For the text-containing cell, return its midpoint in (x, y) coordinate format. 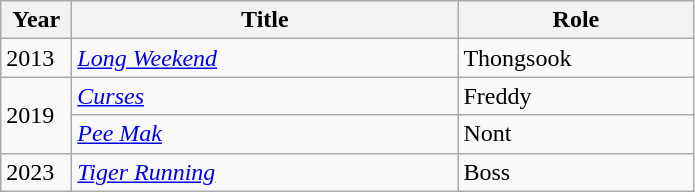
Freddy (576, 96)
Year (36, 20)
Pee Mak (265, 134)
Nont (576, 134)
Thongsook (576, 58)
Title (265, 20)
Role (576, 20)
Curses (265, 96)
2013 (36, 58)
2019 (36, 115)
2023 (36, 172)
Long Weekend (265, 58)
Boss (576, 172)
Tiger Running (265, 172)
